Determine the (x, y) coordinate at the center of the cell enclosing the given text.  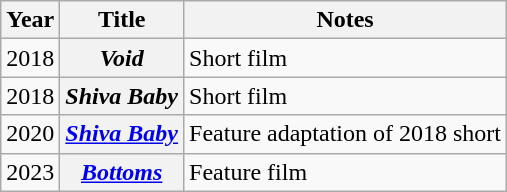
Void (122, 58)
2020 (30, 134)
Feature film (346, 172)
2023 (30, 172)
Bottoms (122, 172)
Title (122, 20)
Feature adaptation of 2018 short (346, 134)
Notes (346, 20)
Year (30, 20)
